For the text-containing cell, return its midpoint in (x, y) coordinate format. 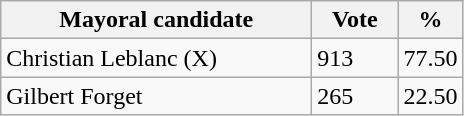
913 (355, 58)
77.50 (430, 58)
Mayoral candidate (156, 20)
22.50 (430, 96)
265 (355, 96)
Vote (355, 20)
% (430, 20)
Gilbert Forget (156, 96)
Christian Leblanc (X) (156, 58)
